Locate the cell with the specified text and output its (X, Y) center coordinate. 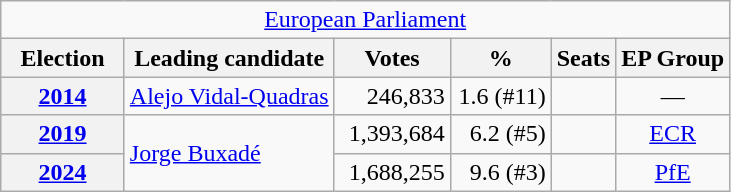
1.6 (#11) (500, 96)
2024 (63, 172)
Jorge Buxadé (229, 153)
Alejo Vidal-Quadras (229, 96)
1,688,255 (392, 172)
— (673, 96)
2014 (63, 96)
EP Group (673, 58)
Leading candidate (229, 58)
European Parliament (366, 20)
1,393,684 (392, 134)
PfE (673, 172)
2019 (63, 134)
Votes (392, 58)
6.2 (#5) (500, 134)
Seats (583, 58)
Election (63, 58)
246,833 (392, 96)
ECR (673, 134)
9.6 (#3) (500, 172)
% (500, 58)
